Return the (x, y) coordinate for the center point of the cell that contains the specified text.  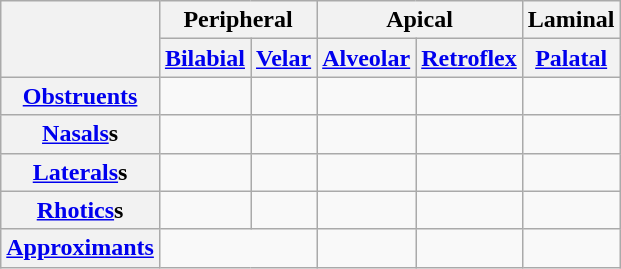
Lateralss (80, 172)
Apical (420, 20)
Nasalss (80, 134)
Retroflex (470, 58)
Palatal (571, 58)
Approximants (80, 248)
Obstruents (80, 96)
Alveolar (366, 58)
Velar (283, 58)
Bilabial (204, 58)
Laminal (571, 20)
Peripheral (238, 20)
Rhoticss (80, 210)
